Scan for the cell matching the given text and deliver its [X, Y] coordinate at center. 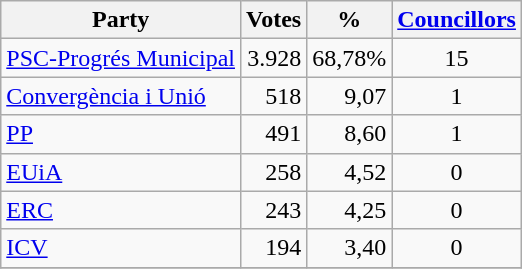
3.928 [273, 58]
4,25 [350, 210]
518 [273, 96]
PP [121, 134]
ICV [121, 248]
3,40 [350, 248]
9,07 [350, 96]
Party [121, 20]
68,78% [350, 58]
Votes [273, 20]
EUiA [121, 172]
4,52 [350, 172]
491 [273, 134]
15 [457, 58]
Convergència i Unió [121, 96]
243 [273, 210]
% [350, 20]
194 [273, 248]
Councillors [457, 20]
PSC-Progrés Municipal [121, 58]
8,60 [350, 134]
ERC [121, 210]
258 [273, 172]
